For the text-containing cell, return its midpoint in [X, Y] coordinate format. 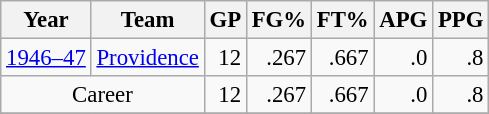
Year [46, 20]
APG [404, 20]
Providence [148, 58]
PPG [461, 20]
FT% [342, 20]
FG% [278, 20]
Career [102, 95]
GP [225, 20]
1946–47 [46, 58]
Team [148, 20]
